Determine the [x, y] coordinate at the center of the cell enclosing the given text.  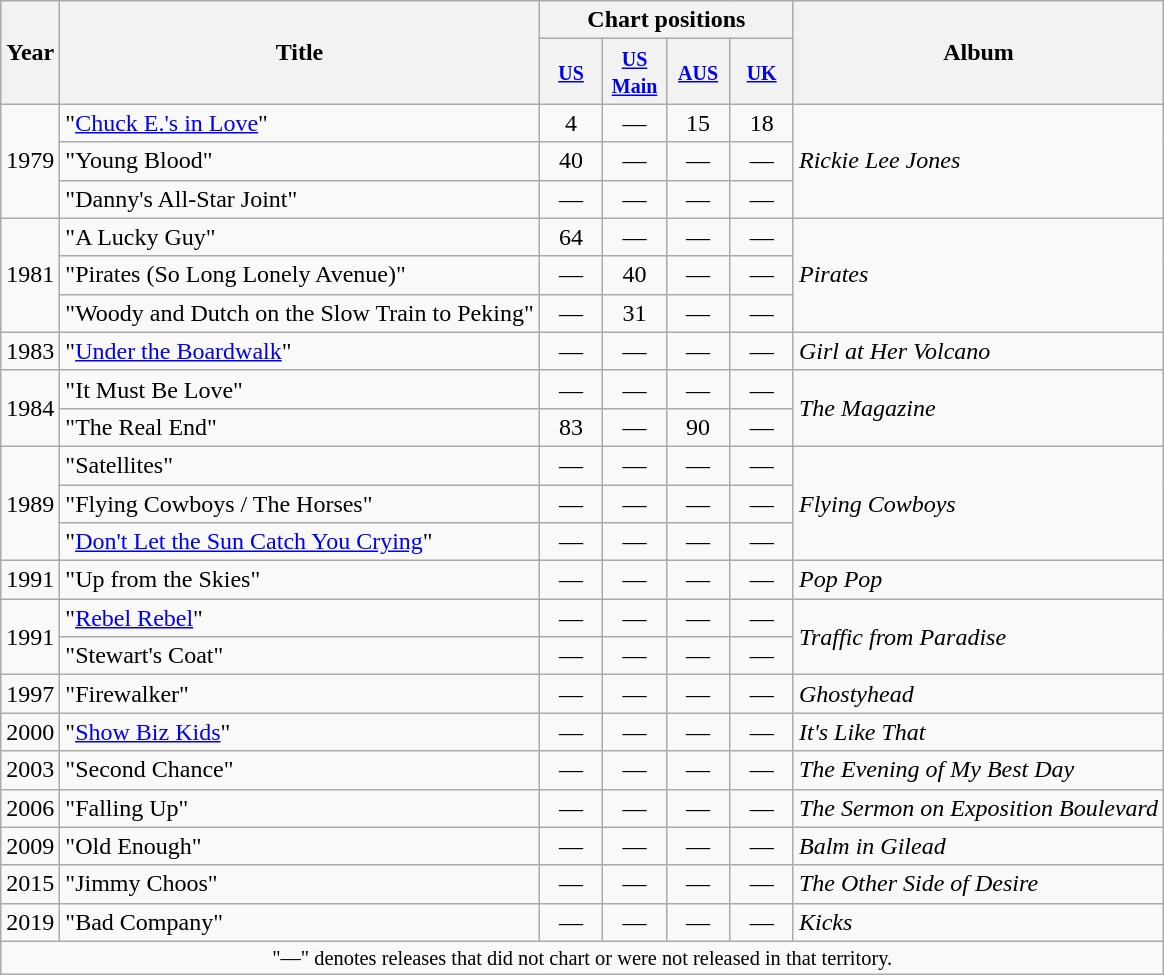
"Young Blood" [300, 161]
"Chuck E.'s in Love" [300, 123]
83 [571, 427]
"Woody and Dutch on the Slow Train to Peking" [300, 313]
15 [698, 123]
Pop Pop [978, 580]
1983 [30, 351]
1989 [30, 503]
"Second Chance" [300, 770]
"A Lucky Guy" [300, 237]
"Flying Cowboys / The Horses" [300, 503]
Traffic from Paradise [978, 637]
2003 [30, 770]
"Danny's All-Star Joint" [300, 199]
"Show Biz Kids" [300, 732]
18 [762, 123]
"—" denotes releases that did not chart or were not released in that territory. [582, 958]
Balm in Gilead [978, 846]
4 [571, 123]
UK [762, 72]
"Under the Boardwalk" [300, 351]
"Falling Up" [300, 808]
It's Like That [978, 732]
2006 [30, 808]
2015 [30, 884]
31 [635, 313]
The Other Side of Desire [978, 884]
AUS [698, 72]
US [571, 72]
2000 [30, 732]
"Bad Company" [300, 922]
Kicks [978, 922]
Girl at Her Volcano [978, 351]
Flying Cowboys [978, 503]
"Firewalker" [300, 694]
"Old Enough" [300, 846]
The Magazine [978, 408]
"Stewart's Coat" [300, 656]
Rickie Lee Jones [978, 161]
1997 [30, 694]
Pirates [978, 275]
"Up from the Skies" [300, 580]
"Don't Let the Sun Catch You Crying" [300, 542]
"Satellites" [300, 465]
Album [978, 52]
1979 [30, 161]
1984 [30, 408]
Ghostyhead [978, 694]
64 [571, 237]
The Sermon on Exposition Boulevard [978, 808]
Year [30, 52]
The Evening of My Best Day [978, 770]
Chart positions [666, 20]
"Jimmy Choos" [300, 884]
2019 [30, 922]
90 [698, 427]
"Rebel Rebel" [300, 618]
USMain [635, 72]
1981 [30, 275]
2009 [30, 846]
"Pirates (So Long Lonely Avenue)" [300, 275]
Title [300, 52]
"The Real End" [300, 427]
"It Must Be Love" [300, 389]
